Pinpoint the cell where the given text exists, returning its (X, Y) midpoint coordinate. 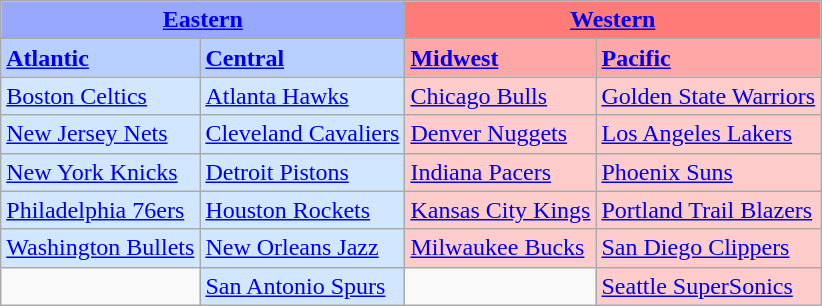
Kansas City Kings (500, 210)
Portland Trail Blazers (708, 210)
Phoenix Suns (708, 172)
New Orleans Jazz (302, 248)
Chicago Bulls (500, 96)
Western (613, 20)
Atlantic (100, 58)
Denver Nuggets (500, 134)
Eastern (203, 20)
Houston Rockets (302, 210)
New York Knicks (100, 172)
Los Angeles Lakers (708, 134)
Midwest (500, 58)
Washington Bullets (100, 248)
Golden State Warriors (708, 96)
Boston Celtics (100, 96)
Central (302, 58)
Cleveland Cavaliers (302, 134)
Indiana Pacers (500, 172)
Detroit Pistons (302, 172)
San Diego Clippers (708, 248)
Seattle SuperSonics (708, 286)
Philadelphia 76ers (100, 210)
Milwaukee Bucks (500, 248)
Pacific (708, 58)
San Antonio Spurs (302, 286)
New Jersey Nets (100, 134)
Atlanta Hawks (302, 96)
